Identify which cell holds the provided text, then report its (x, y) central coordinate. 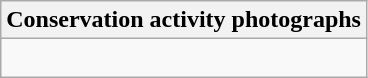
Conservation activity photographs (184, 20)
